Return (x, y) of the center of cell containing provided text 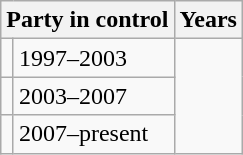
2003–2007 (94, 96)
1997–2003 (94, 58)
Years (208, 20)
2007–present (94, 134)
Party in control (88, 20)
